Extract the [x, y] coordinate from the center of the cell holding the provided text.  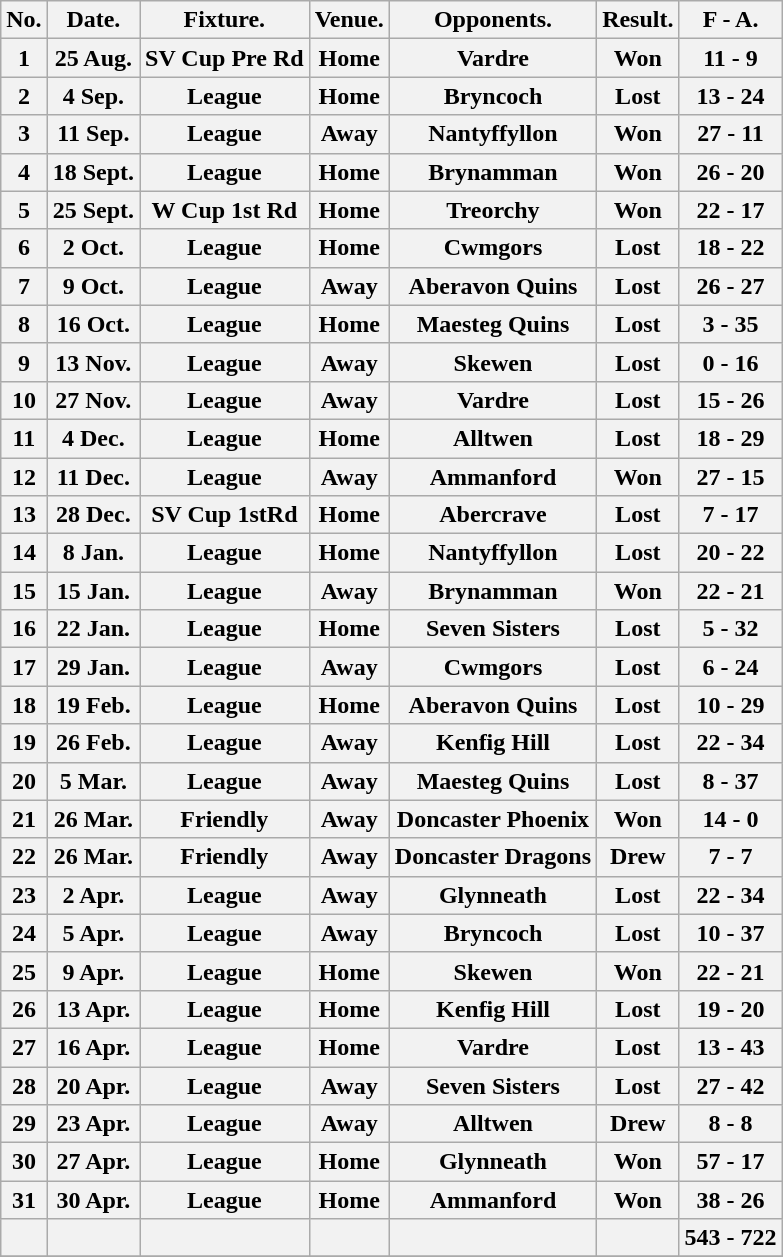
27 Nov. [93, 400]
7 - 17 [730, 515]
16 Oct. [93, 324]
Result. [638, 20]
SV Cup Pre Rd [225, 58]
F - A. [730, 20]
27 - 11 [730, 134]
16 [24, 629]
6 - 24 [730, 667]
2 [24, 96]
9 Apr. [93, 971]
15 Jan. [93, 591]
Opponents. [492, 20]
38 - 26 [730, 1200]
30 Apr. [93, 1200]
27 Apr. [93, 1162]
8 - 37 [730, 781]
0 - 16 [730, 362]
1 [24, 58]
11 - 9 [730, 58]
13 Nov. [93, 362]
18 - 29 [730, 438]
19 [24, 743]
10 - 29 [730, 705]
18 [24, 705]
23 Apr. [93, 1124]
11 [24, 438]
16 Apr. [93, 1047]
13 [24, 515]
Doncaster Phoenix [492, 819]
27 - 15 [730, 477]
11 Dec. [93, 477]
22 Jan. [93, 629]
22 [24, 857]
8 - 8 [730, 1124]
17 [24, 667]
7 - 7 [730, 857]
19 - 20 [730, 1009]
14 [24, 553]
29 Jan. [93, 667]
Fixture. [225, 20]
4 Sep. [93, 96]
21 [24, 819]
3 [24, 134]
9 Oct. [93, 286]
22 - 17 [730, 210]
12 [24, 477]
13 - 24 [730, 96]
5 Mar. [93, 781]
15 [24, 591]
28 Dec. [93, 515]
31 [24, 1200]
4 [24, 172]
SV Cup 1stRd [225, 515]
4 Dec. [93, 438]
13 Apr. [93, 1009]
57 - 17 [730, 1162]
20 [24, 781]
13 - 43 [730, 1047]
19 Feb. [93, 705]
5 Apr. [93, 933]
5 - 32 [730, 629]
6 [24, 248]
23 [24, 895]
W Cup 1st Rd [225, 210]
7 [24, 286]
10 - 37 [730, 933]
24 [24, 933]
14 - 0 [730, 819]
27 [24, 1047]
30 [24, 1162]
18 Sept. [93, 172]
26 [24, 1009]
No. [24, 20]
25 Aug. [93, 58]
20 Apr. [93, 1085]
25 [24, 971]
26 Feb. [93, 743]
5 [24, 210]
Date. [93, 20]
20 - 22 [730, 553]
10 [24, 400]
26 - 20 [730, 172]
543 - 722 [730, 1238]
Doncaster Dragons [492, 857]
27 - 42 [730, 1085]
26 - 27 [730, 286]
Treorchy [492, 210]
Venue. [349, 20]
15 - 26 [730, 400]
25 Sept. [93, 210]
8 Jan. [93, 553]
3 - 35 [730, 324]
18 - 22 [730, 248]
Abercrave [492, 515]
2 Apr. [93, 895]
29 [24, 1124]
8 [24, 324]
9 [24, 362]
28 [24, 1085]
2 Oct. [93, 248]
11 Sep. [93, 134]
